Pinpoint the cell where the given text exists, returning its (X, Y) midpoint coordinate. 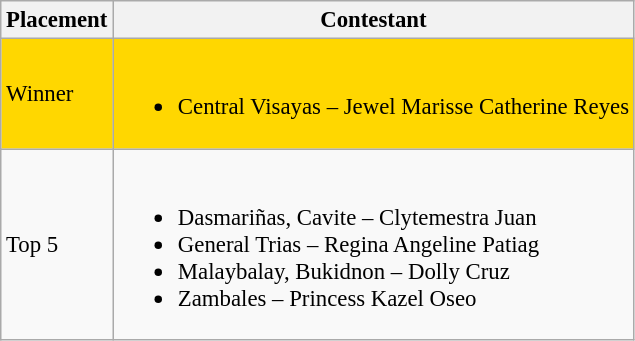
Central Visayas – Jewel Marisse Catherine Reyes (374, 94)
Top 5 (57, 244)
Dasmariñas, Cavite – Clytemestra JuanGeneral Trias – Regina Angeline PatiagMalaybalay, Bukidnon – Dolly CruzZambales – Princess Kazel Oseo (374, 244)
Contestant (374, 20)
Placement (57, 20)
Winner (57, 94)
